Search for the cell housing the specified text and yield its (x, y) center coordinate. 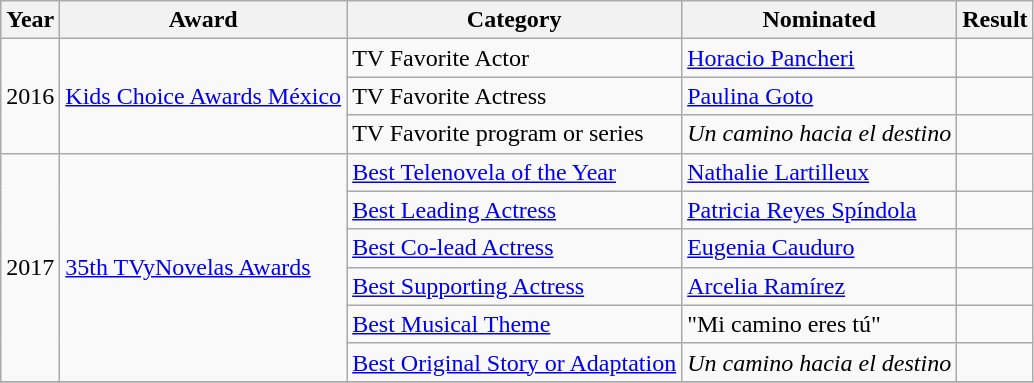
"Mi camino eres tú" (820, 324)
Result (995, 20)
Best Musical Theme (514, 324)
2016 (30, 96)
Paulina Goto (820, 96)
Best Leading Actress (514, 210)
Kids Choice Awards México (204, 96)
TV Favorite Actress (514, 96)
Best Supporting Actress (514, 286)
35th TVyNovelas Awards (204, 267)
TV Favorite program or series (514, 134)
Award (204, 20)
TV Favorite Actor (514, 58)
Nathalie Lartilleux (820, 172)
Arcelia Ramírez (820, 286)
Patricia Reyes Spíndola (820, 210)
Best Co-lead Actress (514, 248)
Best Original Story or Adaptation (514, 362)
Category (514, 20)
Year (30, 20)
Eugenia Cauduro (820, 248)
Best Telenovela of the Year (514, 172)
2017 (30, 267)
Nominated (820, 20)
Horacio Pancheri (820, 58)
